Output the (x, y) coordinate of the center of the cell containing the given text.  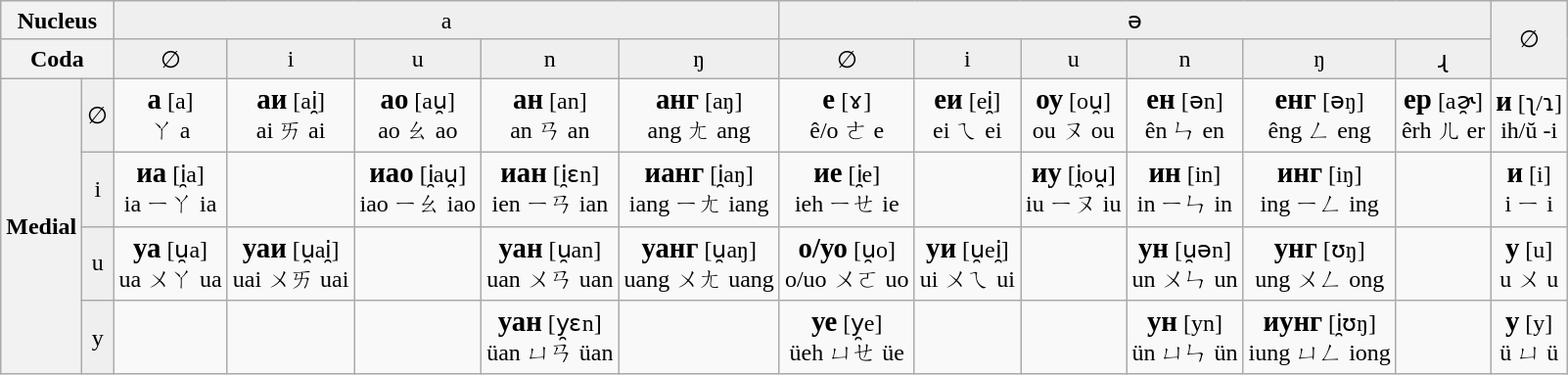
ен [ən]ên ㄣ en (1184, 116)
Nucleus (57, 21)
у [u]u ㄨ u (1529, 263)
инг [iŋ]ing ㄧㄥ ing (1319, 189)
енг [əŋ]êng ㄥ eng (1319, 116)
иа [i̯a]ia ㄧㄚ ia (170, 189)
аи [ai̯]ai ㄞ ai (291, 116)
уан [y̯ɛn]üan ㄩㄢ üan (550, 338)
Coda (57, 59)
ун [yn]ün ㄩㄣ ün (1184, 338)
анг [aŋ]ang ㄤ ang (699, 116)
Medial (41, 226)
a (446, 21)
ан [an]an ㄢ an (550, 116)
ɻ (1443, 59)
ер [aɚ̯]êrh ㄦ er (1443, 116)
ин [in]in ㄧㄣ in (1184, 189)
иан [i̯ɛn]ien ㄧㄢ ian (550, 189)
ианг [i̯aŋ]iang ㄧㄤ iang (699, 189)
иунг [i̯ʊŋ]iung ㄩㄥ iong (1319, 338)
оу [ou̯]ou ㄡ ou (1074, 116)
ун [u̯ən]un ㄨㄣ un (1184, 263)
a [a]ㄚ a (170, 116)
уи [u̯ei̯]ui ㄨㄟ ui (967, 263)
уа [u̯a]ua ㄨㄚ ua (170, 263)
ə (1134, 21)
иао [i̯au̯]iao ㄧㄠ iao (418, 189)
ao [au̯]ao ㄠ ao (418, 116)
уан [u̯an]uan ㄨㄢ uan (550, 263)
о/уо [u̯o]o/uo ㄨㄛ uo (847, 263)
еи [ei̯]ei ㄟ ei (967, 116)
е [ɤ]ê/o ㄜ e (847, 116)
и [ʅ/ɿ]ih/ŭ -i (1529, 116)
иу [i̯ou̯]iu ㄧㄡ iu (1074, 189)
у [y]ü ㄩ ü (1529, 338)
уе [y̯e]üeh ㄩㄝ üe (847, 338)
и [i]i ㄧ i (1529, 189)
уаи [u̯ai̯]uai ㄨㄞ uai (291, 263)
y (98, 338)
уанг [u̯aŋ]uang ㄨㄤ uang (699, 263)
унг [ʊŋ]ung ㄨㄥ ong (1319, 263)
ие [i̯e]ieh ㄧㄝ ie (847, 189)
